Return (X, Y) of the center of cell containing provided text 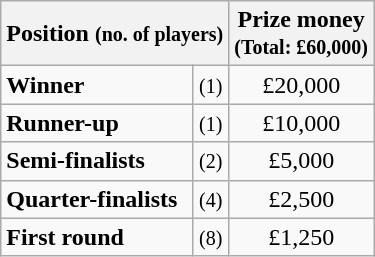
First round (97, 237)
Runner-up (97, 123)
(2) (211, 161)
Winner (97, 85)
£5,000 (302, 161)
Quarter-finalists (97, 199)
(8) (211, 237)
£10,000 (302, 123)
£20,000 (302, 85)
Semi-finalists (97, 161)
Prize money(Total: £60,000) (302, 34)
£2,500 (302, 199)
(4) (211, 199)
Position (no. of players) (115, 34)
£1,250 (302, 237)
